Capture the cell that displays the provided text and extract its [X, Y] central coordinate. 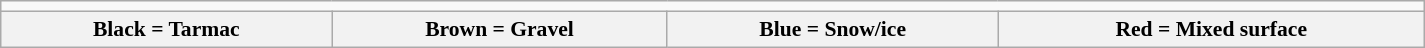
Blue = Snow/ice [832, 29]
Red = Mixed surface [1211, 29]
Brown = Gravel [500, 29]
Black = Tarmac [166, 29]
